Find where the given text appears and provide that cell's center as (x, y) coordinate. 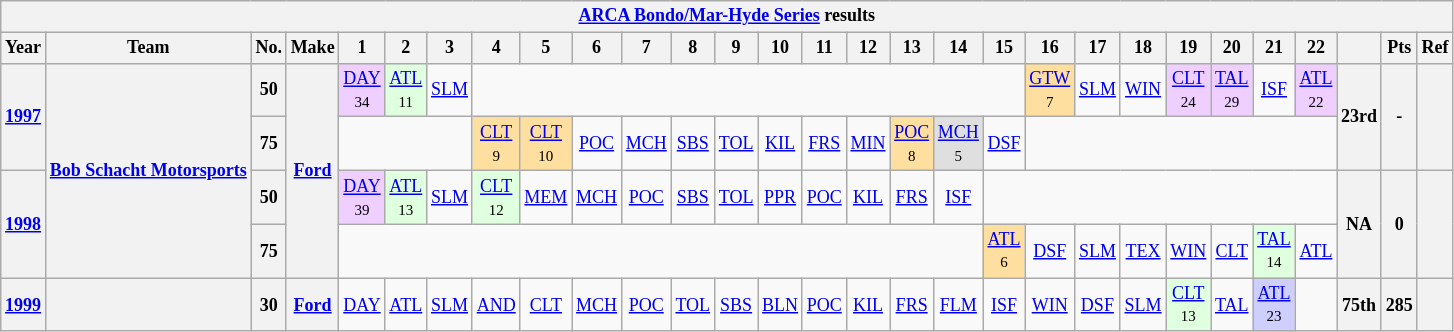
ARCA Bondo/Mar-Hyde Series results (727, 16)
TAL14 (1274, 251)
MIN (868, 144)
17 (1098, 48)
7 (646, 48)
0 (1399, 224)
POC8 (912, 144)
ATL13 (406, 197)
CLT24 (1188, 90)
FLM (958, 305)
19 (1188, 48)
DAY39 (362, 197)
22 (1316, 48)
Ref (1435, 48)
5 (546, 48)
285 (1399, 305)
Make (312, 48)
15 (1004, 48)
30 (268, 305)
CLT12 (496, 197)
CLT13 (1188, 305)
12 (868, 48)
NA (1360, 224)
20 (1232, 48)
1 (362, 48)
1998 (24, 224)
8 (692, 48)
MCH5 (958, 144)
ATL6 (1004, 251)
21 (1274, 48)
TAL29 (1232, 90)
4 (496, 48)
GTW7 (1050, 90)
MEM (546, 197)
CLT10 (546, 144)
ATL22 (1316, 90)
No. (268, 48)
Year (24, 48)
1997 (24, 116)
BLN (780, 305)
TAL (1232, 305)
Team (148, 48)
14 (958, 48)
1999 (24, 305)
9 (736, 48)
10 (780, 48)
TEX (1143, 251)
16 (1050, 48)
AND (496, 305)
6 (597, 48)
DAY34 (362, 90)
Pts (1399, 48)
- (1399, 116)
ATL11 (406, 90)
75th (1360, 305)
2 (406, 48)
ATL23 (1274, 305)
CLT9 (496, 144)
Bob Schacht Motorsports (148, 170)
PPR (780, 197)
3 (450, 48)
DAY (362, 305)
18 (1143, 48)
11 (824, 48)
13 (912, 48)
23rd (1360, 116)
